Determine the [X, Y] coordinate at the center of the cell enclosing the given text.  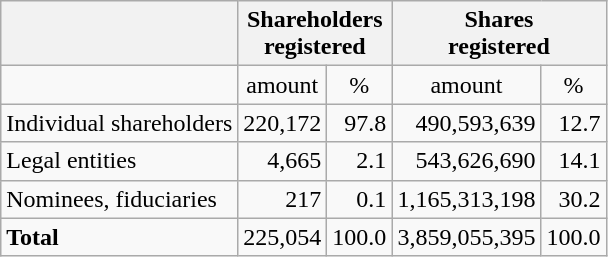
Total [120, 237]
Nominees, fiduciaries [120, 199]
Legal entities [120, 161]
12.7 [574, 123]
Individual shareholders [120, 123]
30.2 [574, 199]
1,165,313,198 [466, 199]
490,593,639 [466, 123]
0.1 [360, 199]
225,054 [282, 237]
2.1 [360, 161]
Shareholders registered [315, 34]
220,172 [282, 123]
Shares registered [499, 34]
14.1 [574, 161]
4,665 [282, 161]
543,626,690 [466, 161]
97.8 [360, 123]
3,859,055,395 [466, 237]
217 [282, 199]
